Search for the cell housing the specified text and yield its [X, Y] center coordinate. 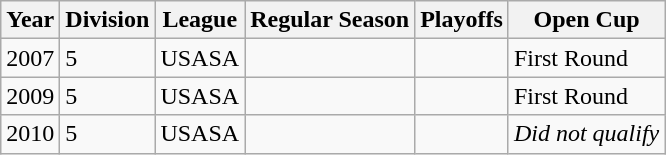
Playoffs [462, 20]
Division [108, 20]
League [200, 20]
2010 [30, 134]
Did not qualify [586, 134]
Year [30, 20]
2009 [30, 96]
Regular Season [330, 20]
Open Cup [586, 20]
2007 [30, 58]
